Determine the [X, Y] coordinate at the center of the cell enclosing the given text.  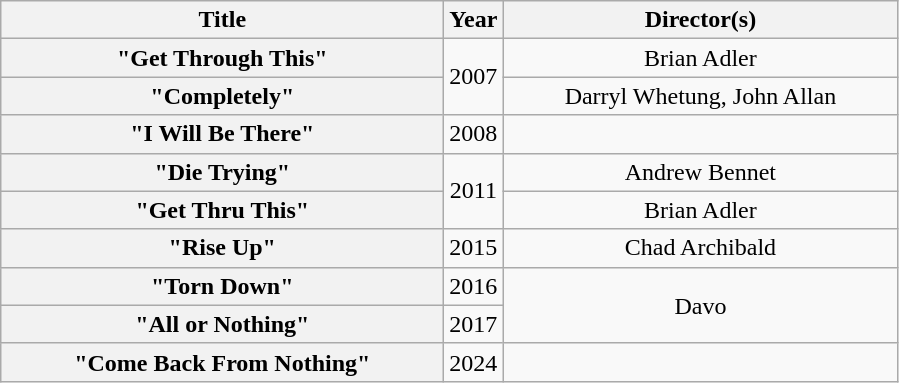
"Get Thru This" [222, 210]
2015 [474, 248]
2024 [474, 362]
"Get Through This" [222, 58]
Darryl Whetung, John Allan [700, 96]
"Rise Up" [222, 248]
"Completely" [222, 96]
Year [474, 20]
2008 [474, 134]
"Come Back From Nothing" [222, 362]
"Torn Down" [222, 286]
"All or Nothing" [222, 324]
2011 [474, 191]
2016 [474, 286]
Director(s) [700, 20]
Andrew Bennet [700, 172]
2007 [474, 77]
2017 [474, 324]
Chad Archibald [700, 248]
Davo [700, 305]
"Die Trying" [222, 172]
"I Will Be There" [222, 134]
Title [222, 20]
